Determine the [X, Y] coordinate at the center of the cell enclosing the given text.  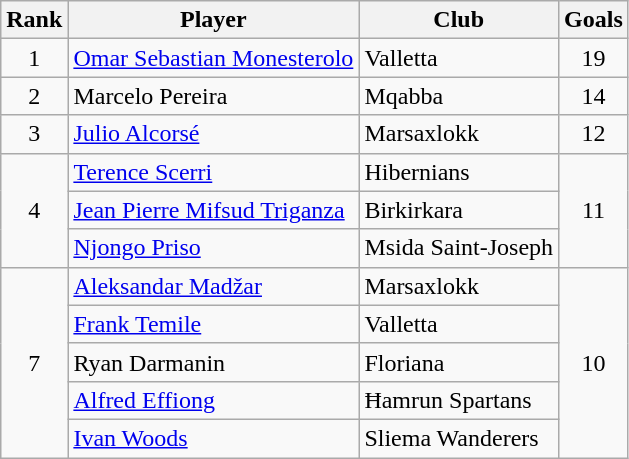
Jean Pierre Mifsud Triganza [214, 210]
Aleksandar Madžar [214, 286]
Ħamrun Spartans [459, 400]
Njongo Priso [214, 248]
14 [594, 96]
Birkirkara [459, 210]
Marcelo Pereira [214, 96]
Rank [34, 20]
Ryan Darmanin [214, 362]
Goals [594, 20]
Hibernians [459, 172]
10 [594, 362]
Floriana [459, 362]
Sliema Wanderers [459, 438]
Julio Alcorsé [214, 134]
Player [214, 20]
19 [594, 58]
Msida Saint-Joseph [459, 248]
4 [34, 210]
3 [34, 134]
7 [34, 362]
Ivan Woods [214, 438]
Club [459, 20]
11 [594, 210]
Frank Temile [214, 324]
1 [34, 58]
2 [34, 96]
Alfred Effiong [214, 400]
12 [594, 134]
Terence Scerri [214, 172]
Omar Sebastian Monesterolo [214, 58]
Mqabba [459, 96]
